Determine the [X, Y] coordinate at the center of the cell enclosing the given text.  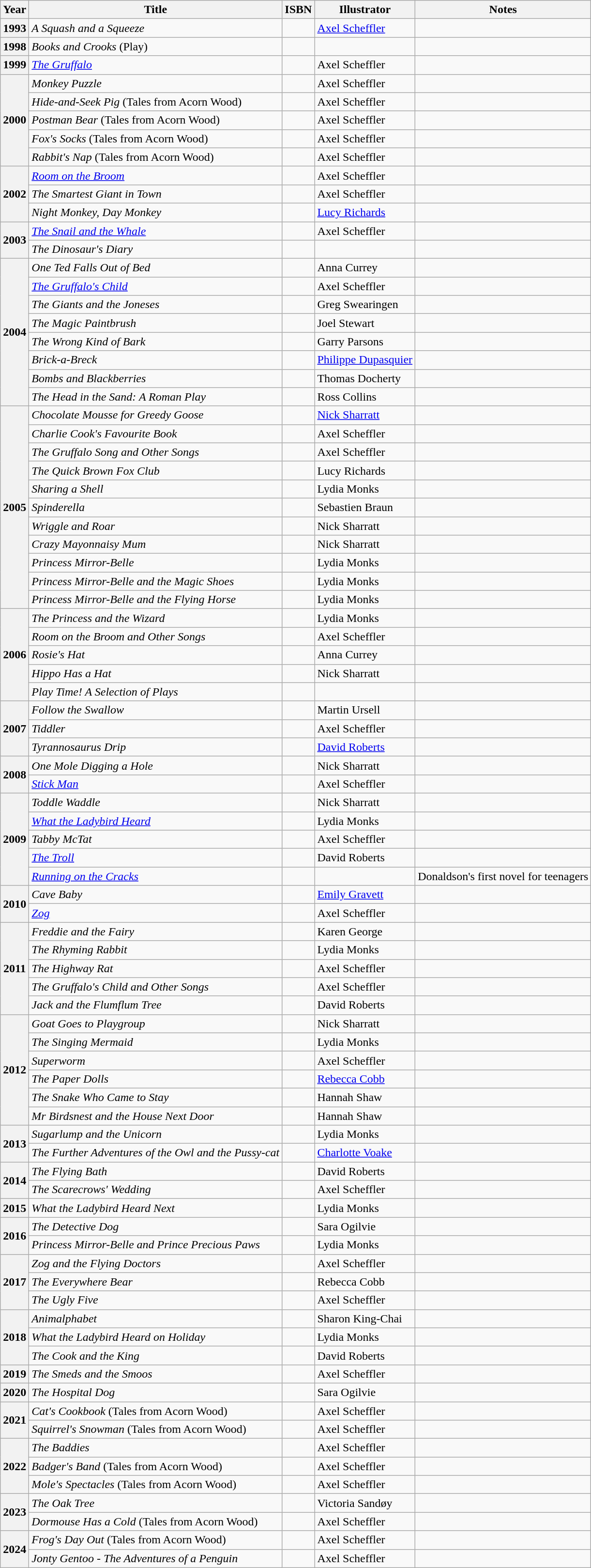
Princess Mirror-Belle and Prince Precious Paws [156, 1245]
2002 [15, 194]
Charlotte Voake [365, 1153]
Sugarlump and the Unicorn [156, 1134]
Bombs and Blackberries [156, 378]
2003 [15, 240]
What the Ladybird Heard Next [156, 1208]
Princess Mirror-Belle and the Magic Shoes [156, 581]
The Flying Bath [156, 1171]
The Smartest Giant in Town [156, 194]
2010 [15, 904]
2013 [15, 1144]
The Everywhere Bear [156, 1282]
Night Monkey, Day Monkey [156, 212]
The Princess and the Wizard [156, 618]
Postman Bear (Tales from Acorn Wood) [156, 120]
2023 [15, 1512]
What the Ladybird Heard [156, 821]
One Mole Digging a Hole [156, 765]
The Highway Rat [156, 968]
The Wrong Kind of Bark [156, 342]
Mr Birdsnest and the House Next Door [156, 1116]
Chocolate Mousse for Greedy Goose [156, 415]
2008 [15, 775]
The Cook and the King [156, 1355]
Title [156, 10]
The Head in the Sand: A Roman Play [156, 397]
2014 [15, 1180]
Play Time! A Selection of Plays [156, 692]
2005 [15, 508]
The Oak Tree [156, 1503]
Jonty Gentoo - The Adventures of a Penguin [156, 1558]
Donaldson's first novel for teenagers [503, 876]
Karen George [365, 931]
Tiddler [156, 729]
2021 [15, 1420]
Cat's Cookbook (Tales from Acorn Wood) [156, 1411]
Garry Parsons [365, 342]
Victoria Sandøy [365, 1503]
2024 [15, 1549]
The Troll [156, 858]
Martin Ursell [365, 710]
Brick-a-Breck [156, 360]
The Baddies [156, 1448]
1993 [15, 28]
Wriggle and Roar [156, 526]
The Gruffalo's Child and Other Songs [156, 987]
2016 [15, 1236]
Sebastien Braun [365, 507]
Thomas Docherty [365, 378]
Stick Man [156, 784]
Dormouse Has a Cold (Tales from Acorn Wood) [156, 1521]
The Giants and the Joneses [156, 305]
Squirrel's Snowman (Tales from Acorn Wood) [156, 1429]
The Paper Dolls [156, 1079]
Philippe Dupasquier [365, 360]
The Hospital Dog [156, 1392]
Ross Collins [365, 397]
The Smeds and the Smoos [156, 1374]
Animalphabet [156, 1319]
2007 [15, 729]
The Detective Dog [156, 1226]
2012 [15, 1070]
2015 [15, 1208]
Frog's Day Out (Tales from Acorn Wood) [156, 1540]
Joel Stewart [365, 323]
Illustrator [365, 10]
Toddle Waddle [156, 802]
The Ugly Five [156, 1300]
A Squash and a Squeeze [156, 28]
2011 [15, 968]
2017 [15, 1282]
The Scarecrows' Wedding [156, 1190]
What the Ladybird Heard on Holiday [156, 1337]
Fox's Socks (Tales from Acorn Wood) [156, 139]
The Gruffalo Song and Other Songs [156, 452]
1998 [15, 47]
Goat Goes to Playgroup [156, 1024]
Badger's Band (Tales from Acorn Wood) [156, 1466]
Notes [503, 10]
Follow the Swallow [156, 710]
Mole's Spectacles (Tales from Acorn Wood) [156, 1485]
The Rhyming Rabbit [156, 950]
Spinderella [156, 507]
Emily Gravett [365, 895]
Crazy Mayonnaisy Mum [156, 544]
Princess Mirror-Belle and the Flying Horse [156, 600]
2004 [15, 332]
The Gruffalo [156, 65]
2020 [15, 1392]
ISBN [298, 10]
Freddie and the Fairy [156, 931]
Hippo Has a Hat [156, 673]
2009 [15, 839]
The Gruffalo's Child [156, 286]
Charlie Cook's Favourite Book [156, 434]
The Magic Paintbrush [156, 323]
The Further Adventures of the Owl and the Pussy-cat [156, 1153]
Sharing a Shell [156, 489]
Jack and the Flumflum Tree [156, 1005]
Cave Baby [156, 895]
Rosie's Hat [156, 655]
2022 [15, 1466]
Books and Crooks (Play) [156, 47]
The Singing Mermaid [156, 1042]
Sharon King-Chai [365, 1319]
Rabbit's Nap (Tales from Acorn Wood) [156, 157]
2019 [15, 1374]
Running on the Cracks [156, 876]
2000 [15, 120]
Monkey Puzzle [156, 83]
Tabby McTat [156, 839]
The Snail and the Whale [156, 231]
Superworm [156, 1060]
Room on the Broom and Other Songs [156, 637]
Princess Mirror-Belle [156, 563]
Zog [156, 913]
The Quick Brown Fox Club [156, 470]
Hide-and-Seek Pig (Tales from Acorn Wood) [156, 102]
2018 [15, 1337]
1999 [15, 65]
Year [15, 10]
Greg Swearingen [365, 305]
One Ted Falls Out of Bed [156, 268]
The Dinosaur's Diary [156, 249]
Tyrannosaurus Drip [156, 747]
2006 [15, 655]
Room on the Broom [156, 175]
Zog and the Flying Doctors [156, 1263]
The Snake Who Came to Stay [156, 1097]
